Capture the cell that displays the provided text and extract its [x, y] central coordinate. 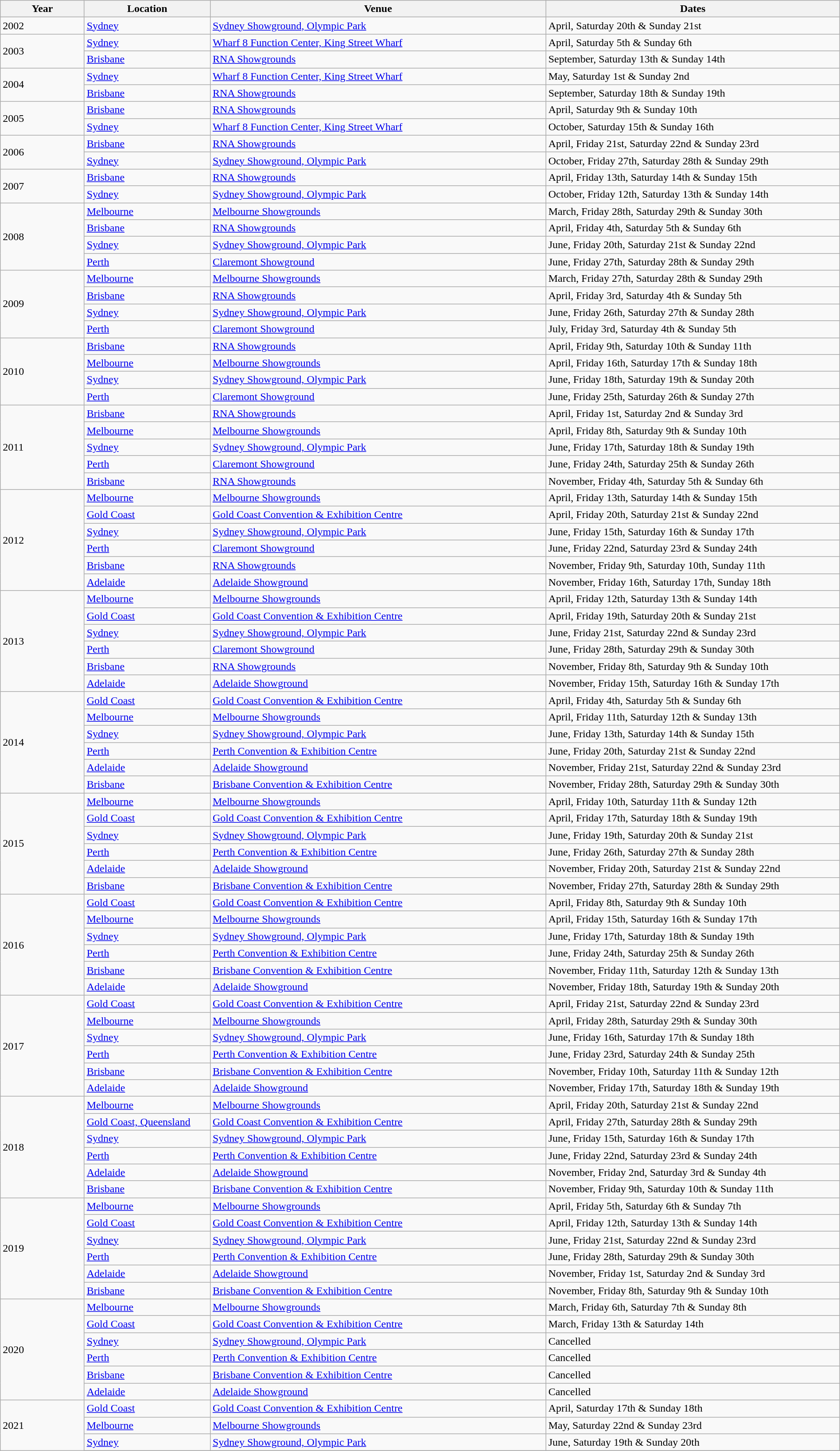
March, Friday 6th, Saturday 7th & Sunday 8th [693, 1307]
November, Friday 2nd, Saturday 3rd & Sunday 4th [693, 1172]
2006 [43, 152]
November, Friday 4th, Saturday 5th & Sunday 6th [693, 481]
2003 [43, 51]
2017 [43, 1046]
June, Friday 19th, Saturday 20th & Sunday 21st [693, 835]
September, Saturday 18th & Sunday 19th [693, 93]
April, Friday 19th, Saturday 20th & Sunday 21st [693, 616]
June, Friday 16th, Saturday 17th & Sunday 18th [693, 1038]
November, Friday 18th, Saturday 19th & Sunday 20th [693, 987]
2007 [43, 186]
June, Friday 18th, Saturday 19th & Sunday 20th [693, 380]
November, Friday 28th, Saturday 29th & Sunday 30th [693, 785]
November, Friday 9th, Saturday 10th & Sunday 11th [693, 1189]
June, Friday 25th, Saturday 26th & Sunday 27th [693, 397]
November, Friday 21st, Saturday 22nd & Sunday 23rd [693, 768]
2014 [43, 742]
May, Saturday 1st & Sunday 2nd [693, 76]
2010 [43, 371]
June, Saturday 19th & Sunday 20th [693, 1442]
November, Friday 11th, Saturday 12th & Sunday 13th [693, 970]
July, Friday 3rd, Saturday 4th & Sunday 5th [693, 329]
March, Friday 27th, Saturday 28th & Sunday 29th [693, 279]
June, Friday 27th, Saturday 28th & Sunday 29th [693, 262]
May, Saturday 22nd & Sunday 23rd [693, 1425]
April, Friday 1st, Saturday 2nd & Sunday 3rd [693, 413]
November, Friday 16th, Saturday 17th, Sunday 18th [693, 582]
April, Friday 16th, Saturday 17th & Sunday 18th [693, 363]
March, Friday 28th, Saturday 29th & Sunday 30th [693, 211]
November, Friday 10th, Saturday 11th & Sunday 12th [693, 1071]
2019 [43, 1248]
April, Saturday 5th & Sunday 6th [693, 43]
April, Saturday 9th & Sunday 10th [693, 110]
April, Saturday 20th & Sunday 21st [693, 26]
2016 [43, 945]
September, Saturday 13th & Sunday 14th [693, 59]
March, Friday 13th & Saturday 14th [693, 1324]
2008 [43, 237]
November, Friday 27th, Saturday 28th & Sunday 29th [693, 886]
2005 [43, 118]
April, Friday 3rd, Saturday 4th & Sunday 5th [693, 296]
2021 [43, 1425]
April, Friday 5th, Saturday 6th & Sunday 7th [693, 1206]
2004 [43, 85]
2012 [43, 540]
November, Friday 9th, Saturday 10th, Sunday 11th [693, 565]
Year [43, 9]
April, Friday 27th, Saturday 28th & Sunday 29th [693, 1122]
2009 [43, 304]
2011 [43, 447]
April, Friday 10th, Saturday 11th & Sunday 12th [693, 801]
April, Friday 17th, Saturday 18th & Sunday 19th [693, 818]
April, Friday 11th, Saturday 12th & Sunday 13th [693, 717]
Location [147, 9]
June, Friday 23rd, Saturday 24th & Sunday 25th [693, 1054]
2018 [43, 1147]
2015 [43, 844]
2013 [43, 641]
October, Friday 12th, Saturday 13th & Sunday 14th [693, 194]
Venue [378, 9]
November, Friday 15th, Saturday 16th & Sunday 17th [693, 683]
November, Friday 20th, Saturday 21st & Sunday 22nd [693, 869]
April, Friday 28th, Saturday 29th & Sunday 30th [693, 1020]
Dates [693, 9]
October, Friday 27th, Saturday 28th & Sunday 29th [693, 160]
June, Friday 13th, Saturday 14th & Sunday 15th [693, 734]
April, Friday 9th, Saturday 10th & Sunday 11th [693, 346]
April, Saturday 17th & Sunday 18th [693, 1408]
November, Friday 17th, Saturday 18th & Sunday 19th [693, 1088]
April, Friday 15th, Saturday 16th & Sunday 17th [693, 919]
2002 [43, 26]
Gold Coast, Queensland [147, 1122]
October, Saturday 15th & Sunday 16th [693, 127]
2020 [43, 1350]
November, Friday 1st, Saturday 2nd & Sunday 3rd [693, 1273]
